Locate the cell with the specified text and output its (x, y) center coordinate. 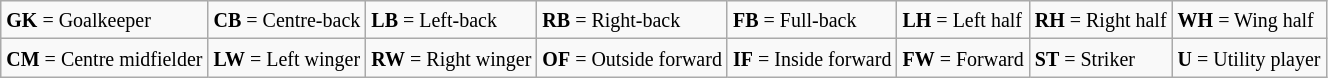
U = Utility player (1249, 58)
LB = Left-back (452, 20)
IF = Inside forward (812, 58)
FW = Forward (963, 58)
CM = Centre midfielder (104, 58)
ST = Striker (1100, 58)
OF = Outside forward (632, 58)
RW = Right winger (452, 58)
LW = Left winger (287, 58)
LH = Left half (963, 20)
WH = Wing half (1249, 20)
FB = Full-back (812, 20)
RH = Right half (1100, 20)
CB = Centre-back (287, 20)
GK = Goalkeeper (104, 20)
RB = Right-back (632, 20)
